Search for the cell housing the specified text and yield its (x, y) center coordinate. 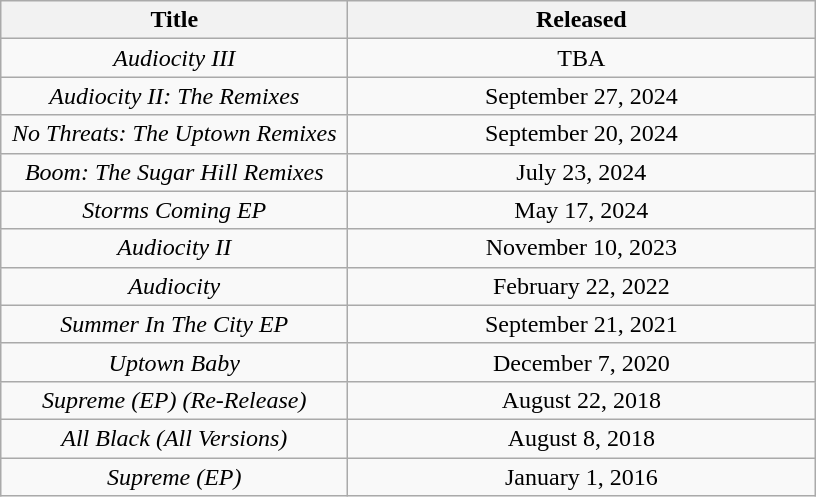
August 22, 2018 (582, 400)
No Threats: The Uptown Remixes (174, 134)
May 17, 2024 (582, 210)
TBA (582, 58)
August 8, 2018 (582, 438)
Supreme (EP) (Re-Release) (174, 400)
September 20, 2024 (582, 134)
Uptown Baby (174, 362)
September 27, 2024 (582, 96)
Audiocity (174, 286)
Supreme (EP) (174, 477)
Released (582, 20)
Summer In The City EP (174, 324)
Audiocity II (174, 248)
July 23, 2024 (582, 172)
Boom: The Sugar Hill Remixes (174, 172)
February 22, 2022 (582, 286)
Storms Coming EP (174, 210)
September 21, 2021 (582, 324)
Audiocity III (174, 58)
Title (174, 20)
November 10, 2023 (582, 248)
All Black (All Versions) (174, 438)
Audiocity II: The Remixes (174, 96)
December 7, 2020 (582, 362)
January 1, 2016 (582, 477)
